Capture the cell that displays the provided text and extract its [x, y] central coordinate. 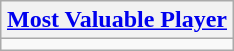
Most Valuable Player [116, 20]
